Return the (x, y) coordinate for the center point of the cell that contains the specified text.  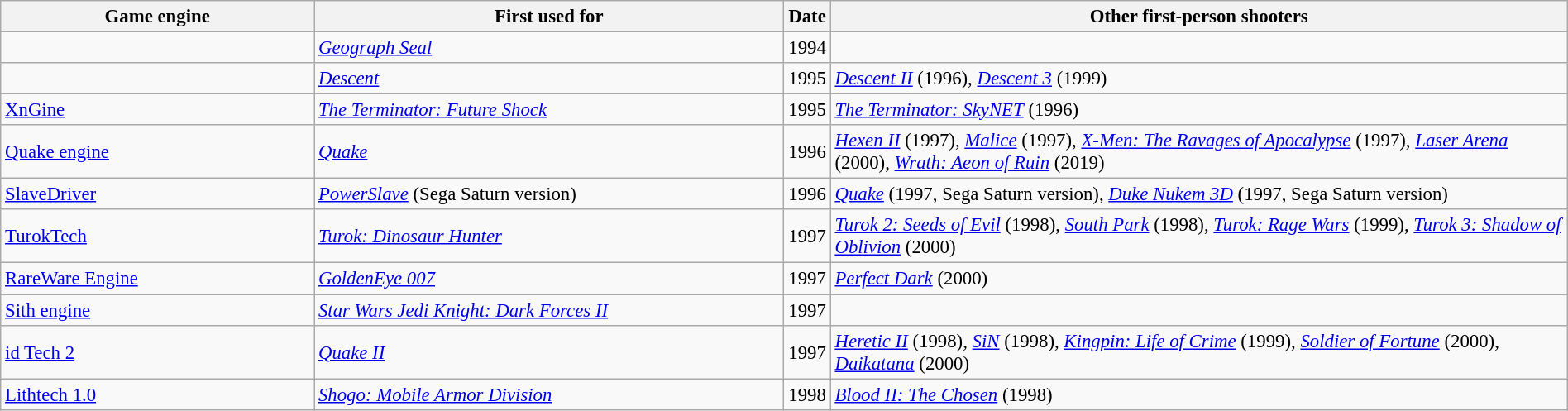
1998 (807, 394)
TurokTech (157, 237)
Quake (1997, Sega Saturn version), Duke Nukem 3D (1997, Sega Saturn version) (1199, 194)
The Terminator: Future Shock (549, 110)
Geograph Seal (549, 48)
Turok: Dinosaur Hunter (549, 237)
Blood II: The Chosen (1998) (1199, 394)
Hexen II (1997), Malice (1997), X-Men: The Ravages of Apocalypse (1997), Laser Arena (2000), Wrath: Aeon of Ruin (2019) (1199, 152)
SlaveDriver (157, 194)
GoldenEye 007 (549, 279)
Sith engine (157, 310)
First used for (549, 17)
PowerSlave (Sega Saturn version) (549, 194)
XnGine (157, 110)
Quake (549, 152)
Date (807, 17)
Other first-person shooters (1199, 17)
Quake II (549, 352)
id Tech 2 (157, 352)
Star Wars Jedi Knight: Dark Forces II (549, 310)
Heretic II (1998), SiN (1998), Kingpin: Life of Crime (1999), Soldier of Fortune (2000), Daikatana (2000) (1199, 352)
Turok 2: Seeds of Evil (1998), South Park (1998), Turok: Rage Wars (1999), Turok 3: Shadow of Oblivion (2000) (1199, 237)
Game engine (157, 17)
Shogo: Mobile Armor Division (549, 394)
Descent (549, 79)
Lithtech 1.0 (157, 394)
Quake engine (157, 152)
RareWare Engine (157, 279)
Perfect Dark (2000) (1199, 279)
Descent II (1996), Descent 3 (1999) (1199, 79)
1994 (807, 48)
The Terminator: SkyNET (1996) (1199, 110)
